Detect which cell encompasses the target text, then output its (x, y) center coordinate. 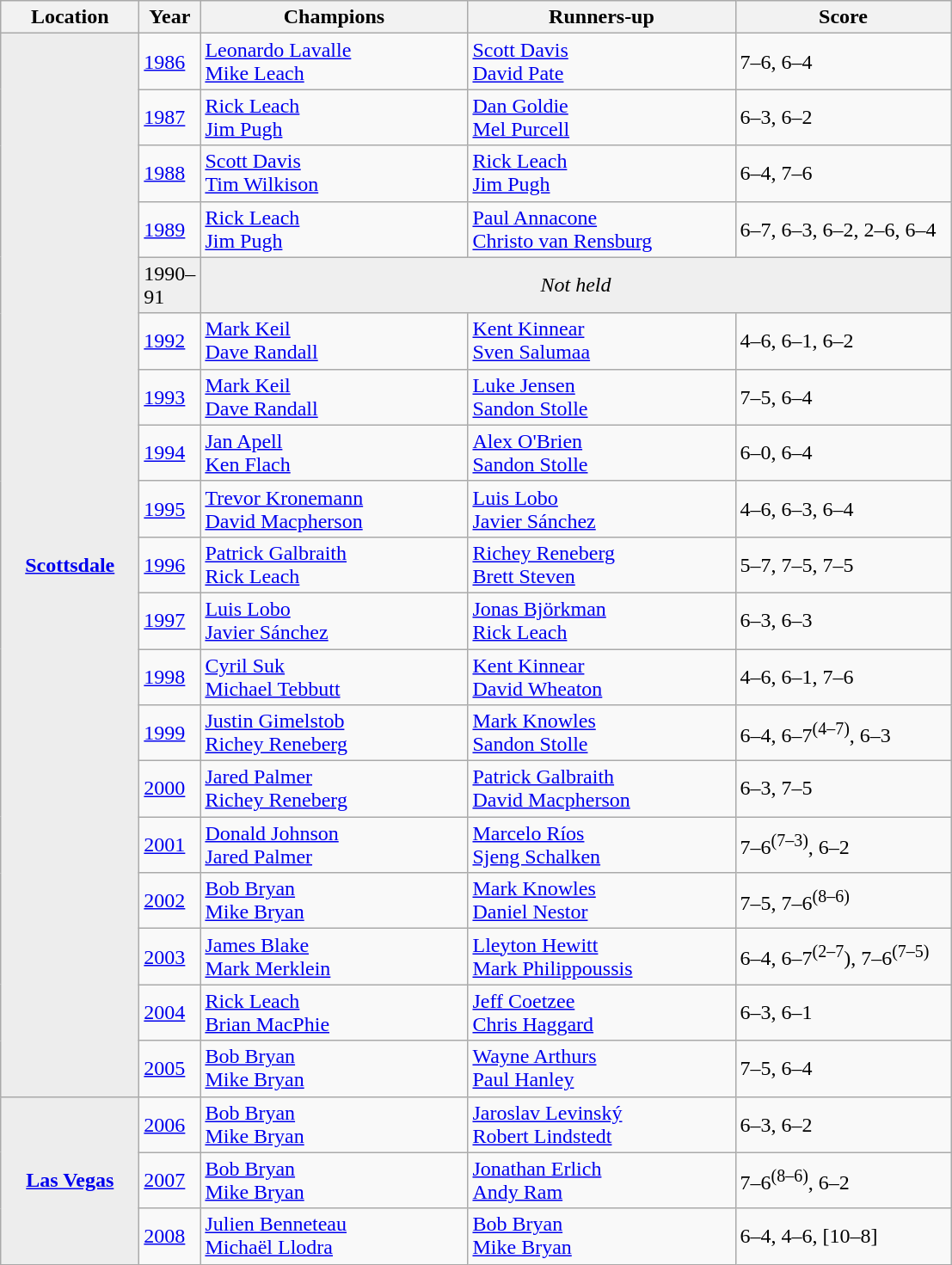
Richey Reneberg Brett Steven (602, 564)
1994 (170, 452)
Champions (334, 17)
Kent Kinnear David Wheaton (602, 676)
Leonardo Lavalle Mike Leach (334, 62)
Julien Benneteau Michaël Llodra (334, 1237)
6–3, 6–1 (843, 1013)
Kent Kinnear Sven Salumaa (602, 341)
Cyril Suk Michael Tebbutt (334, 676)
7–6(8–6), 6–2 (843, 1180)
2004 (170, 1013)
Donald Johnson Jared Palmer (334, 844)
1995 (170, 509)
6–4, 7–6 (843, 174)
Alex O'Brien Sandon Stolle (602, 452)
Score (843, 17)
Jonathan Erlich Andy Ram (602, 1180)
Scottsdale (71, 565)
2005 (170, 1068)
James Blake Mark Merklein (334, 956)
Paul Annacone Christo van Rensburg (602, 229)
1987 (170, 117)
1992 (170, 341)
Scott Davis Tim Wilkison (334, 174)
1997 (170, 621)
7–5, 7–6(8–6) (843, 901)
Rick Leach Brian MacPhie (334, 1013)
Runners-up (602, 17)
5–7, 7–5, 7–5 (843, 564)
Patrick Galbraith David Macpherson (602, 789)
Jeff Coetzee Chris Haggard (602, 1013)
Dan Goldie Mel Purcell (602, 117)
1996 (170, 564)
4–6, 6–3, 6–4 (843, 509)
Year (170, 17)
2008 (170, 1237)
6–4, 4–6, [10–8] (843, 1237)
Trevor Kronemann David Macpherson (334, 509)
4–6, 6–1, 7–6 (843, 676)
Mark Knowles Daniel Nestor (602, 901)
1989 (170, 229)
1986 (170, 62)
4–6, 6–1, 6–2 (843, 341)
7–6, 6–4 (843, 62)
Scott Davis David Pate (602, 62)
Jared Palmer Richey Reneberg (334, 789)
6–7, 6–3, 6–2, 2–6, 6–4 (843, 229)
6–4, 6–7(2–7), 7–6(7–5) (843, 956)
Marcelo Ríos Sjeng Schalken (602, 844)
1998 (170, 676)
Lleyton Hewitt Mark Philippoussis (602, 956)
6–3, 7–5 (843, 789)
1993 (170, 397)
Justin Gimelstob Richey Reneberg (334, 733)
Luke Jensen Sandon Stolle (602, 397)
Wayne Arthurs Paul Hanley (602, 1068)
1988 (170, 174)
Las Vegas (71, 1180)
2001 (170, 844)
2007 (170, 1180)
Patrick Galbraith Rick Leach (334, 564)
2000 (170, 789)
Location (71, 17)
6–3, 6–3 (843, 621)
Jan Apell Ken Flach (334, 452)
Jonas Björkman Rick Leach (602, 621)
7–6(7–3), 6–2 (843, 844)
Mark Knowles Sandon Stolle (602, 733)
2002 (170, 901)
2003 (170, 956)
6–0, 6–4 (843, 452)
1999 (170, 733)
Not held (576, 286)
Jaroslav Levinský Robert Lindstedt (602, 1125)
2006 (170, 1125)
6–4, 6–7(4–7), 6–3 (843, 733)
1990–91 (170, 286)
